Determine the (X, Y) coordinate at the center of the cell enclosing the given text.  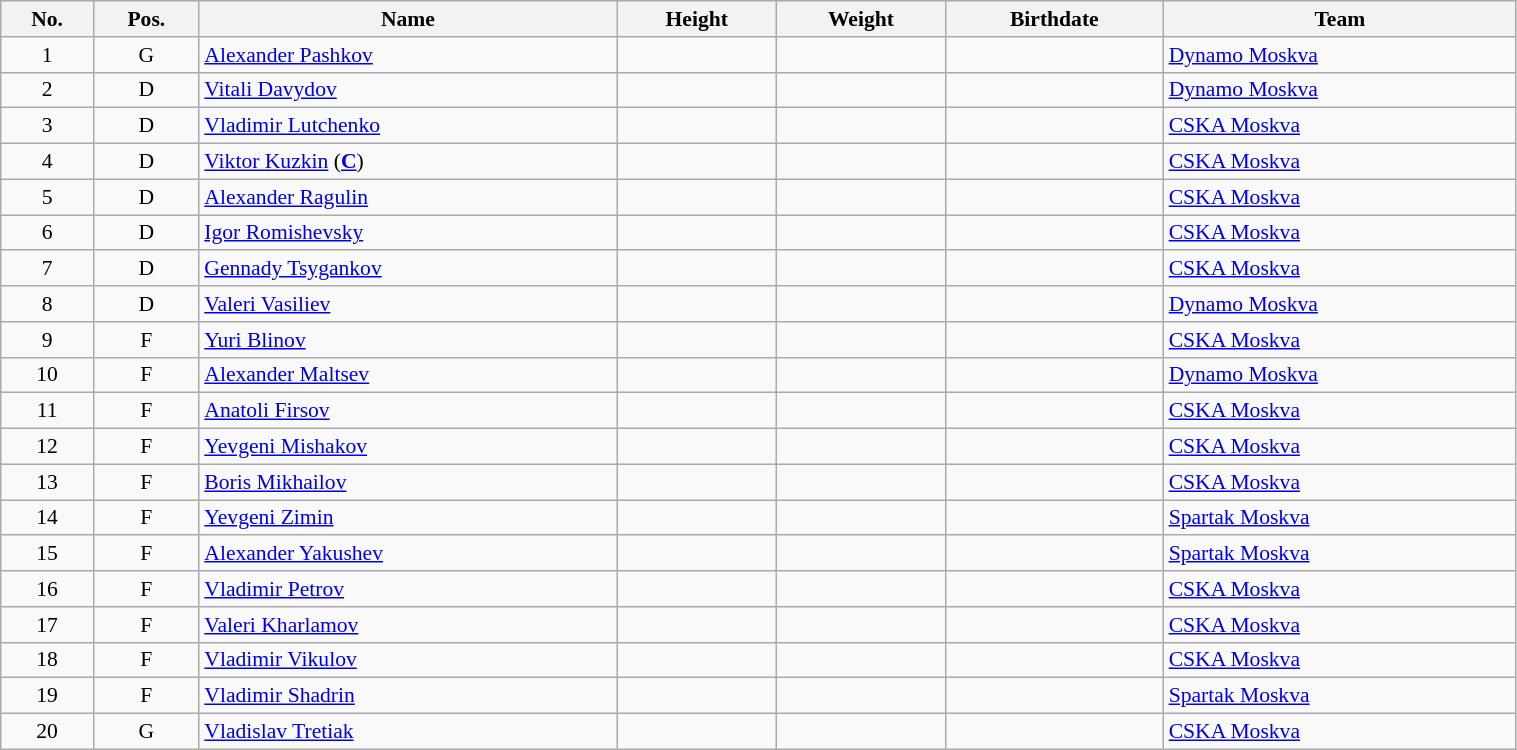
Alexander Yakushev (408, 554)
Vladimir Petrov (408, 589)
Gennady Tsygankov (408, 269)
Viktor Kuzkin (C) (408, 162)
17 (48, 625)
Alexander Maltsev (408, 375)
10 (48, 375)
Yuri Blinov (408, 340)
19 (48, 696)
14 (48, 518)
6 (48, 233)
Yevgeni Zimin (408, 518)
1 (48, 55)
Alexander Pashkov (408, 55)
2 (48, 90)
Vladimir Vikulov (408, 660)
Vladimir Lutchenko (408, 126)
13 (48, 482)
5 (48, 197)
Anatoli Firsov (408, 411)
Alexander Ragulin (408, 197)
Team (1340, 19)
11 (48, 411)
18 (48, 660)
Height (697, 19)
No. (48, 19)
Vladislav Tretiak (408, 732)
3 (48, 126)
9 (48, 340)
Name (408, 19)
Igor Romishevsky (408, 233)
4 (48, 162)
8 (48, 304)
12 (48, 447)
Weight (861, 19)
7 (48, 269)
15 (48, 554)
20 (48, 732)
Yevgeni Mishakov (408, 447)
Vladimir Shadrin (408, 696)
Boris Mikhailov (408, 482)
16 (48, 589)
Valeri Kharlamov (408, 625)
Pos. (146, 19)
Vitali Davydov (408, 90)
Valeri Vasiliev (408, 304)
Birthdate (1054, 19)
